From the cell containing the given text, extract its center point as [X, Y] coordinate. 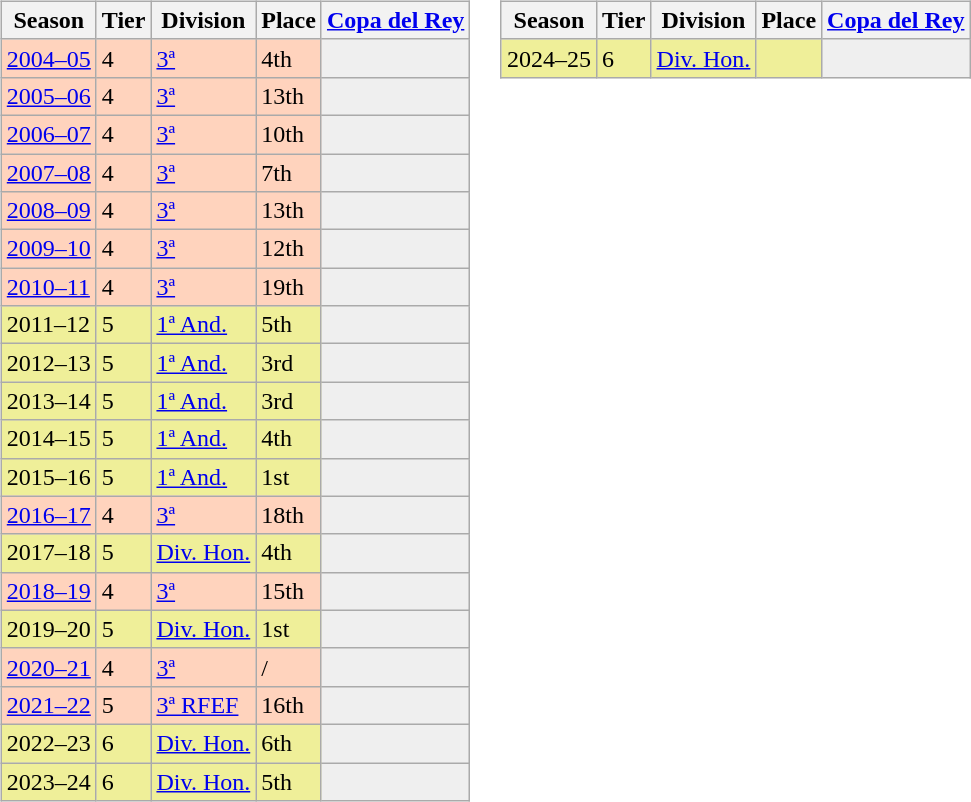
2020–21 [48, 667]
2022–23 [48, 743]
2023–24 [48, 781]
6th [289, 743]
/ [289, 667]
2009–10 [48, 249]
10th [289, 134]
2008–09 [48, 211]
19th [289, 287]
2007–08 [48, 173]
18th [289, 515]
2018–19 [48, 591]
2016–17 [48, 515]
2019–20 [48, 629]
2012–13 [48, 363]
2015–16 [48, 477]
2014–15 [48, 439]
16th [289, 705]
2010–11 [48, 287]
2013–14 [48, 401]
2017–18 [48, 553]
2005–06 [48, 96]
15th [289, 591]
2011–12 [48, 325]
7th [289, 173]
2024–25 [548, 58]
3ª RFEF [204, 705]
2006–07 [48, 134]
2004–05 [48, 58]
2021–22 [48, 705]
12th [289, 249]
